Pinpoint the cell where the given text exists, returning its [x, y] midpoint coordinate. 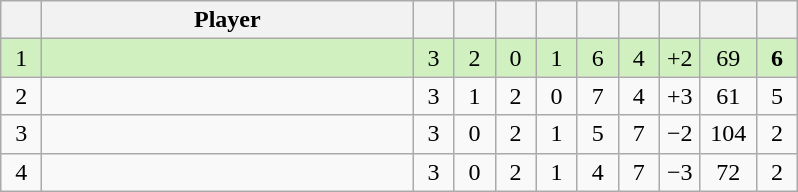
+2 [680, 58]
Player [228, 20]
72 [728, 172]
−3 [680, 172]
−2 [680, 134]
61 [728, 96]
69 [728, 58]
+3 [680, 96]
104 [728, 134]
